Locate the cell with the specified text and output its (x, y) center coordinate. 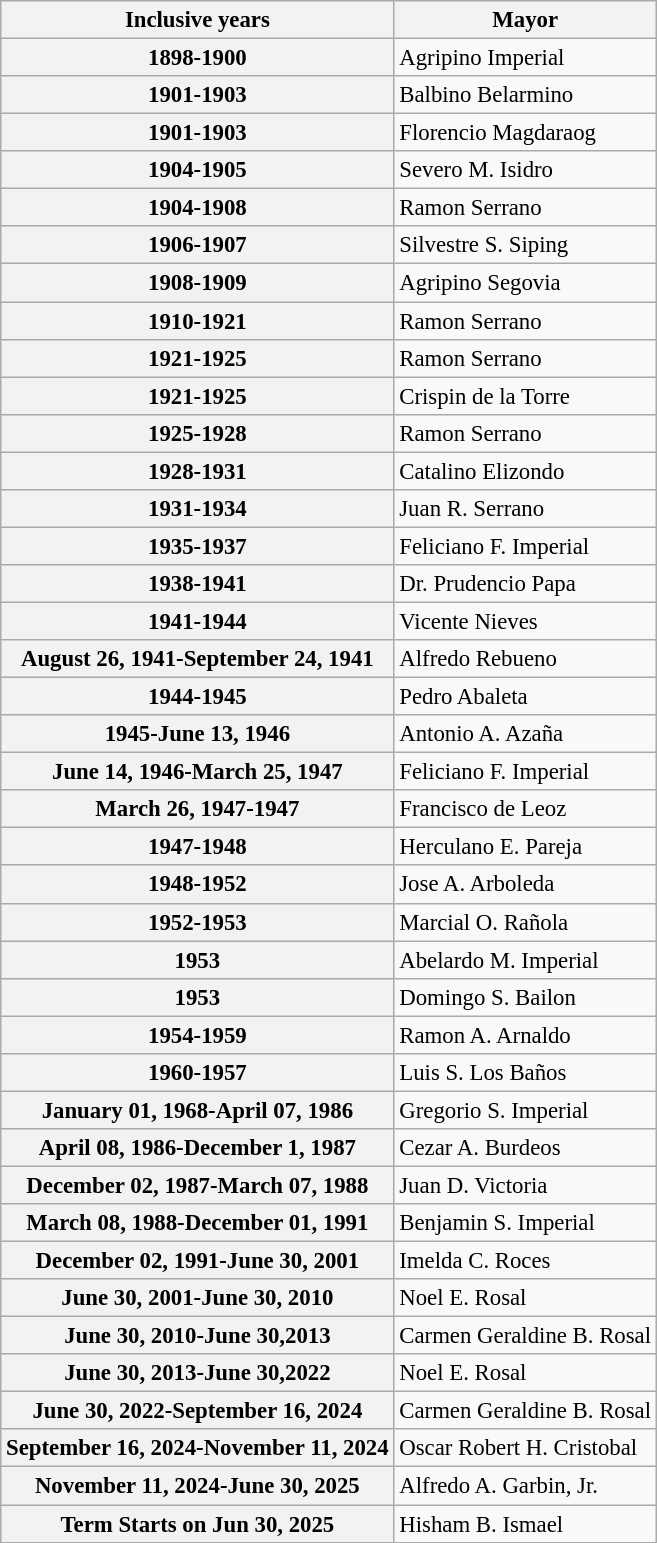
1898-1900 (198, 58)
1904-1905 (198, 170)
August 26, 1941-September 24, 1941 (198, 659)
November 11, 2024-June 30, 2025 (198, 1486)
Agripino Imperial (525, 58)
Florencio Magdaraog (525, 133)
1904-1908 (198, 208)
1931-1934 (198, 509)
Agripino Segovia (525, 283)
Antonio A. Azaña (525, 734)
Jose A. Arboleda (525, 885)
Alfredo A. Garbin, Jr. (525, 1486)
June 30, 2022-September 16, 2024 (198, 1411)
1935-1937 (198, 546)
Imelda C. Roces (525, 1261)
June 30, 2010-June 30,2013 (198, 1336)
1945-June 13, 1946 (198, 734)
April 08, 1986-December 1, 1987 (198, 1148)
Marcial O. Rañola (525, 922)
December 02, 1987-March 07, 1988 (198, 1185)
1944-1945 (198, 697)
Hisham B. Ismael (525, 1524)
1941-1944 (198, 621)
Mayor (525, 20)
Term Starts on Jun 30, 2025 (198, 1524)
Crispin de la Torre (525, 396)
1908-1909 (198, 283)
Herculano E. Pareja (525, 847)
1906-1907 (198, 245)
1948-1952 (198, 885)
Oscar Robert H. Cristobal (525, 1449)
1947-1948 (198, 847)
June 30, 2013-June 30,2022 (198, 1373)
March 26, 1947-1947 (198, 809)
Vicente Nieves (525, 621)
1910-1921 (198, 321)
September 16, 2024-November 11, 2024 (198, 1449)
1928-1931 (198, 471)
Domingo S. Bailon (525, 997)
1925-1928 (198, 433)
Francisco de Leoz (525, 809)
June 30, 2001-June 30, 2010 (198, 1298)
December 02, 1991-June 30, 2001 (198, 1261)
Silvestre S. Siping (525, 245)
Inclusive years (198, 20)
January 01, 1968-April 07, 1986 (198, 1110)
1954-1959 (198, 1035)
Dr. Prudencio Papa (525, 584)
March 08, 1988-December 01, 1991 (198, 1223)
June 14, 1946-March 25, 1947 (198, 772)
Severo M. Isidro (525, 170)
Pedro Abaleta (525, 697)
Alfredo Rebueno (525, 659)
1952-1953 (198, 922)
Ramon A. Arnaldo (525, 1035)
Gregorio S. Imperial (525, 1110)
Juan R. Serrano (525, 509)
1960-1957 (198, 1073)
Benjamin S. Imperial (525, 1223)
Luis S. Los Baños (525, 1073)
Cezar A. Burdeos (525, 1148)
1938-1941 (198, 584)
Juan D. Victoria (525, 1185)
Abelardo M. Imperial (525, 960)
Balbino Belarmino (525, 95)
Catalino Elizondo (525, 471)
